Extract the (X, Y) coordinate from the center of the cell holding the provided text.  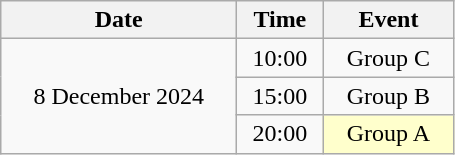
15:00 (280, 96)
8 December 2024 (119, 96)
10:00 (280, 58)
20:00 (280, 134)
Group B (388, 96)
Group A (388, 134)
Time (280, 20)
Group C (388, 58)
Date (119, 20)
Event (388, 20)
